Capture the cell that displays the provided text and extract its (x, y) central coordinate. 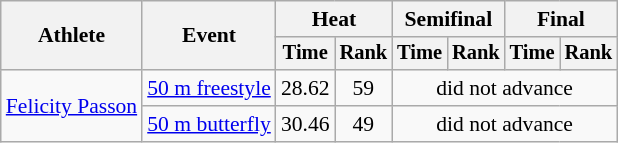
Semifinal (448, 19)
Final (561, 19)
Felicity Passon (72, 106)
59 (364, 88)
50 m freestyle (209, 88)
30.46 (306, 124)
49 (364, 124)
Athlete (72, 36)
28.62 (306, 88)
Event (209, 36)
Heat (334, 19)
50 m butterfly (209, 124)
